Scan for the cell matching the given text and deliver its (x, y) coordinate at center. 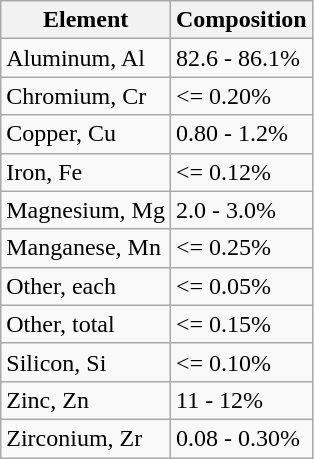
<= 0.15% (241, 324)
Other, each (86, 286)
Other, total (86, 324)
Copper, Cu (86, 134)
Magnesium, Mg (86, 210)
<= 0.20% (241, 96)
Zirconium, Zr (86, 438)
0.80 - 1.2% (241, 134)
2.0 - 3.0% (241, 210)
Composition (241, 20)
<= 0.10% (241, 362)
Element (86, 20)
<= 0.12% (241, 172)
Silicon, Si (86, 362)
11 - 12% (241, 400)
0.08 - 0.30% (241, 438)
<= 0.05% (241, 286)
Zinc, Zn (86, 400)
Iron, Fe (86, 172)
Chromium, Cr (86, 96)
Aluminum, Al (86, 58)
Manganese, Mn (86, 248)
<= 0.25% (241, 248)
82.6 - 86.1% (241, 58)
